Identify which cell holds the provided text, then report its (X, Y) central coordinate. 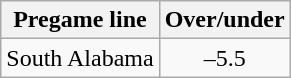
Pregame line (80, 20)
South Alabama (80, 58)
–5.5 (224, 58)
Over/under (224, 20)
